Find where the given text appears and provide that cell's center as (x, y) coordinate. 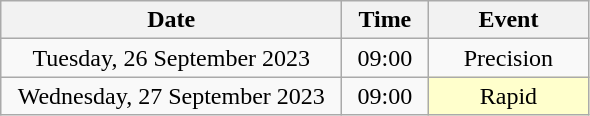
Tuesday, 26 September 2023 (172, 58)
Date (172, 20)
Time (385, 20)
Event (508, 20)
Rapid (508, 96)
Wednesday, 27 September 2023 (172, 96)
Precision (508, 58)
